From the cell containing the given text, extract its center point as (x, y) coordinate. 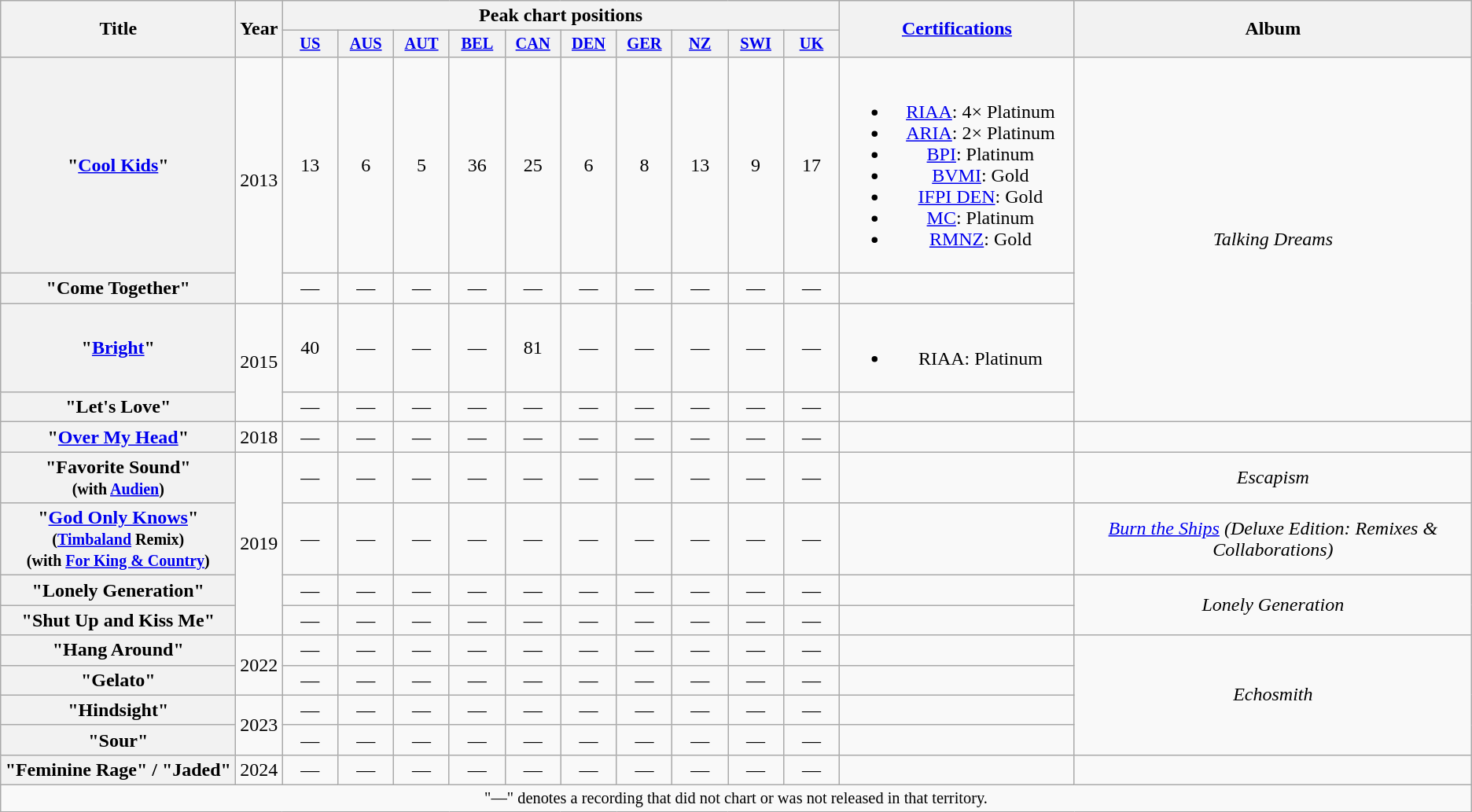
8 (645, 165)
US (310, 44)
AUS (366, 44)
Year (259, 29)
25 (533, 165)
UK (811, 44)
Title (118, 29)
"Hindsight" (118, 710)
17 (811, 165)
"Feminine Rage" / "Jaded" (118, 770)
Talking Dreams (1272, 239)
"Over My Head" (118, 437)
CAN (533, 44)
BEL (477, 44)
5 (421, 165)
"Favorite Sound" (with Audien) (118, 478)
2024 (259, 770)
"Gelato" (118, 680)
Certifications (956, 29)
"Cool Kids" (118, 165)
Peak chart positions (561, 16)
SWI (756, 44)
2018 (259, 437)
9 (756, 165)
"Sour" (118, 740)
RIAA: 4× PlatinumARIA: 2× PlatinumBPI: PlatinumBVMI: GoldIFPI DEN: GoldMC: PlatinumRMNZ: Gold (956, 165)
"Lonely Generation" (118, 590)
81 (533, 347)
2019 (259, 544)
Echosmith (1272, 695)
"God Only Knows" (Timbaland Remix)(with For King & Country) (118, 539)
36 (477, 165)
Lonely Generation (1272, 605)
2022 (259, 665)
RIAA: Platinum (956, 347)
"Shut Up and Kiss Me" (118, 620)
"Bright" (118, 347)
"—" denotes a recording that did not chart or was not released in that territory. (736, 798)
"Let's Love" (118, 407)
40 (310, 347)
"Hang Around" (118, 650)
2023 (259, 725)
NZ (700, 44)
Escapism (1272, 478)
DEN (588, 44)
AUT (421, 44)
"Come Together" (118, 288)
Burn the Ships (Deluxe Edition: Remixes & Collaborations) (1272, 539)
Album (1272, 29)
2013 (259, 179)
2015 (259, 363)
GER (645, 44)
